Determine the (X, Y) coordinate at the center of the cell enclosing the given text.  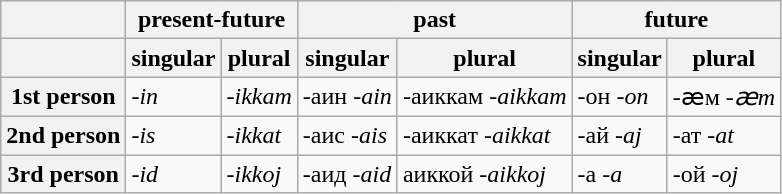
3rd person (64, 173)
-ikkat (259, 135)
-аин -ain (347, 97)
-is (174, 135)
-а -a (620, 173)
-аиккат -aikkat (484, 135)
-ат -at (724, 135)
-аис -ais (347, 135)
-ой -oj (724, 173)
-ӕм -ӕm (724, 97)
-он -on (620, 97)
future (676, 20)
present-future (212, 20)
аиккой -aikkoj (484, 173)
-аиккам -aikkam (484, 97)
2nd person (64, 135)
past (434, 20)
-in (174, 97)
-ikkam (259, 97)
-аид -aid (347, 173)
1st person (64, 97)
-ай -aj (620, 135)
-ikkoj (259, 173)
-id (174, 173)
